Locate the cell with the specified text and output its [x, y] center coordinate. 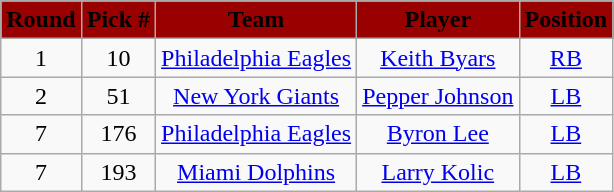
Miami Dolphins [256, 172]
Larry Kolic [438, 172]
Keith Byars [438, 58]
RB [566, 58]
Player [438, 20]
176 [118, 134]
Round [41, 20]
Byron Lee [438, 134]
Pick # [118, 20]
Team [256, 20]
Position [566, 20]
Pepper Johnson [438, 96]
10 [118, 58]
1 [41, 58]
New York Giants [256, 96]
193 [118, 172]
2 [41, 96]
51 [118, 96]
